From the cell containing the given text, extract its center point as [x, y] coordinate. 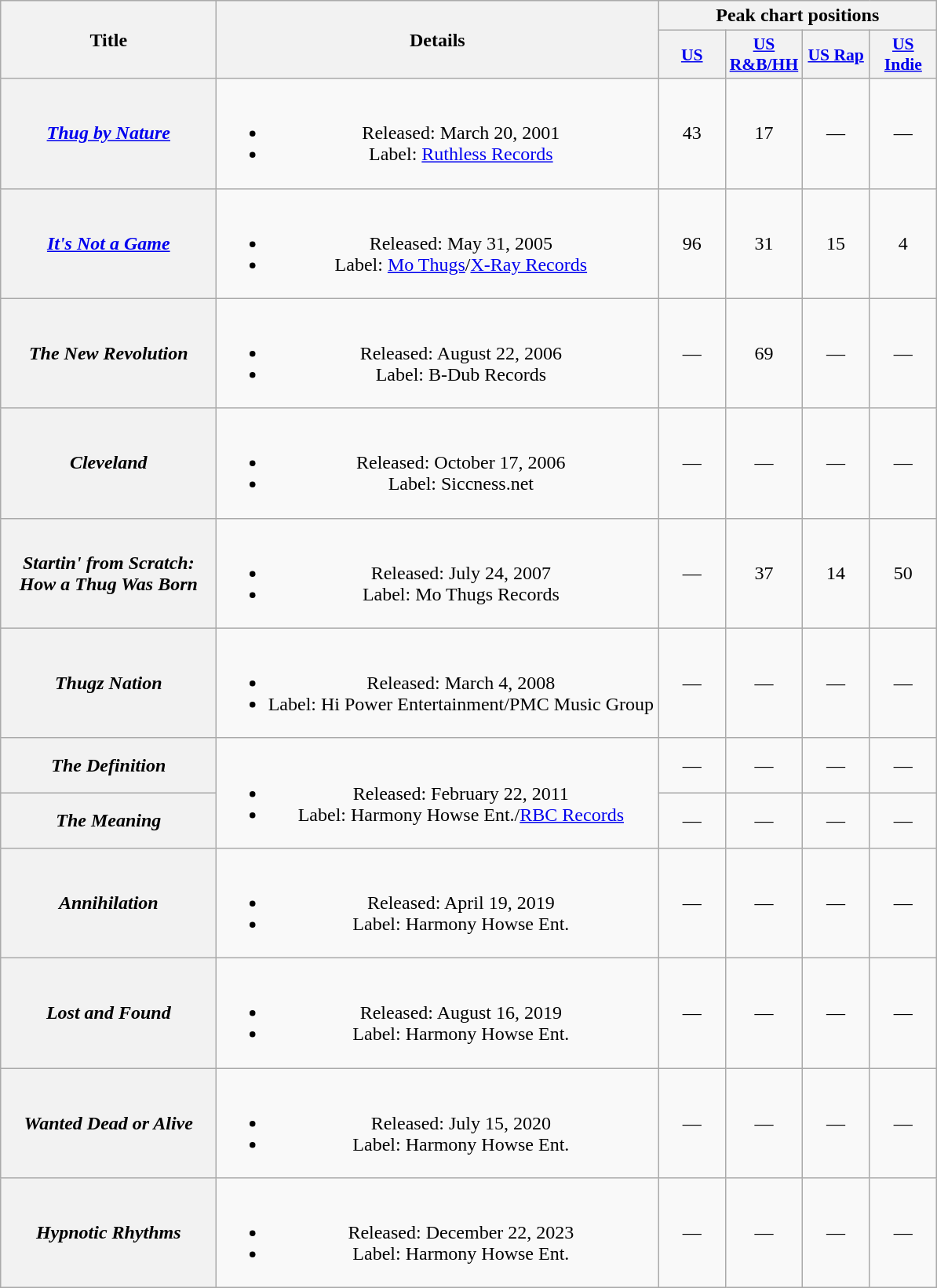
Released: April 19, 2019Label: Harmony Howse Ent. [438, 903]
14 [836, 573]
Peak chart positions [797, 16]
15 [836, 243]
US R&B/HH [764, 55]
37 [764, 573]
Released: May 31, 2005Label: Mo Thugs/X-Ray Records [438, 243]
96 [692, 243]
US Indie [903, 55]
US Rap [836, 55]
Thugz Nation [108, 683]
It's Not a Game [108, 243]
US [692, 55]
31 [764, 243]
Released: July 15, 2020Label: Harmony Howse Ent. [438, 1122]
Lost and Found [108, 1013]
43 [692, 133]
50 [903, 573]
The New Revolution [108, 353]
Released: August 16, 2019Label: Harmony Howse Ent. [438, 1013]
Thug by Nature [108, 133]
Released: October 17, 2006Label: Siccness.net [438, 463]
Details [438, 39]
Released: August 22, 2006Label: B-Dub Records [438, 353]
69 [764, 353]
4 [903, 243]
Released: February 22, 2011Label: Harmony Howse Ent./RBC Records [438, 793]
Cleveland [108, 463]
The Meaning [108, 820]
Wanted Dead or Alive [108, 1122]
Released: December 22, 2023Label: Harmony Howse Ent. [438, 1233]
Annihilation [108, 903]
Released: March 20, 2001Label: Ruthless Records [438, 133]
17 [764, 133]
Released: March 4, 2008Label: Hi Power Entertainment/PMC Music Group [438, 683]
Title [108, 39]
Released: July 24, 2007Label: Mo Thugs Records [438, 573]
Hypnotic Rhythms [108, 1233]
Startin' from Scratch: How a Thug Was Born [108, 573]
The Definition [108, 765]
